Scan for the cell matching the given text and deliver its (x, y) coordinate at center. 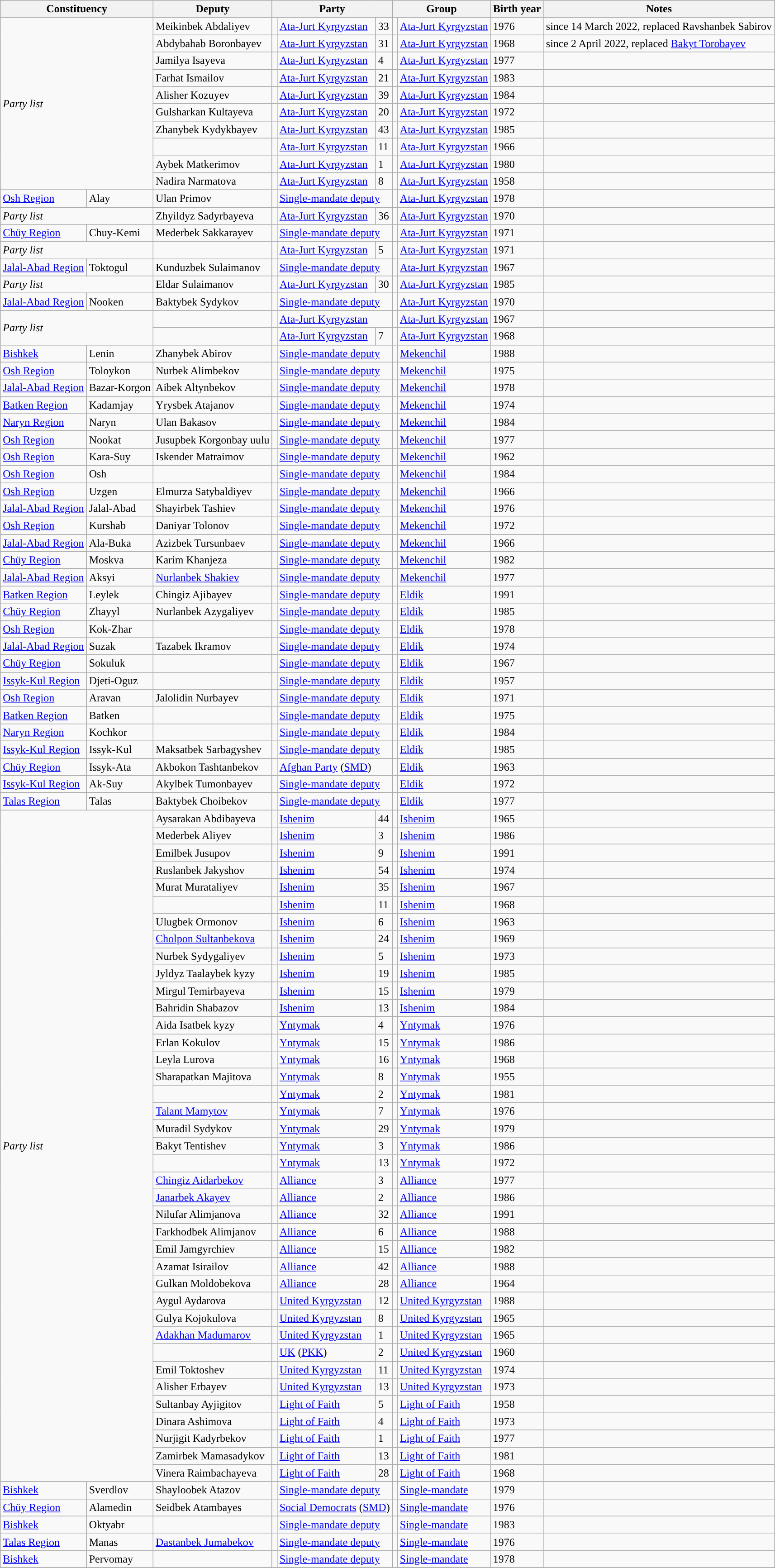
Ulugbek Ormonov (213, 922)
Ak-Suy (119, 784)
Djeti-Oguz (119, 681)
Sverdlov (119, 1490)
Sultanbay Ayjigitov (213, 1404)
21 (384, 78)
Elmurza Satybaldiyev (213, 491)
Gulsharkan Kultayeva (213, 112)
Zhanybek Kydykbayev (213, 129)
Batken (119, 715)
Aibek Altynbekov (213, 388)
Notes (659, 9)
1964 (517, 1283)
Afghan Party (SMD) (335, 767)
Nurlanbek Shakiev (213, 577)
Murat Murataliyev (213, 887)
Sharapatkan Majitova (213, 1077)
Kara-Suy (119, 457)
Shayloobek Atazov (213, 1490)
Nurbek Sydygaliyev (213, 956)
Pervomay (119, 1559)
Karim Khanjeza (213, 560)
Alamedin (119, 1507)
Oktyabr (119, 1525)
Iskender Matraimov (213, 457)
Issyk-Kul (119, 749)
Tazabek Ikramov (213, 646)
35 (384, 887)
Farhat Ismailov (213, 78)
UK (PKK) (326, 1353)
Sokuluk (119, 663)
Shayirbek Tashiev (213, 509)
Lenin (119, 353)
Ala-Buka (119, 543)
Aygul Aydarova (213, 1301)
42 (384, 1266)
Erlan Kokulov (213, 1042)
Daniyar Tolonov (213, 526)
1960 (517, 1353)
Seidbek Atambayes (213, 1507)
Nooken (119, 302)
Nurbek Alimbekov (213, 371)
Jyldyz Taalaybek kyzy (213, 973)
Uzgen (119, 491)
Talant Mamytov (213, 1111)
Leylek (119, 595)
Aida Isatbek kyzy (213, 1025)
Alisher Erbayev (213, 1387)
Kok-Zhar (119, 629)
Maksatbek Sarbagyshev (213, 749)
Aksyi (119, 577)
Aybek Matkerimov (213, 164)
Bahridin Shabazov (213, 1008)
Constituency (77, 9)
Talas (119, 801)
Kochkor (119, 732)
Emil Toktoshev (213, 1370)
Ulan Primov (213, 198)
Party (332, 9)
Mederbek Aliyev (213, 836)
Issyk-Ata (119, 767)
Zhyildyz Sadyrbayeva (213, 216)
Eldar Sulaimanov (213, 285)
Abdybahab Boronbayev (213, 43)
Toktogul (119, 267)
Yrysbek Atajanov (213, 405)
Alisher Kozuyev (213, 95)
since 2 April 2022, replaced Bakyt Torobayev (659, 43)
Meikinbek Abdaliyev (213, 26)
Zamirbek Mamasadykov (213, 1456)
Social Democrats (SMD) (335, 1507)
Nadira Narmatova (213, 181)
Deputy (213, 9)
1980 (517, 164)
20 (384, 112)
Chuy-Kemi (119, 233)
43 (384, 129)
39 (384, 95)
36 (384, 216)
Adakhan Madumarov (213, 1335)
Kunduzbek Sulaimanov (213, 267)
Ruslanbek Jakyshov (213, 870)
Baktybek Choibekov (213, 801)
9 (384, 853)
Kurshab (119, 526)
Osh (119, 474)
Emilbek Jusupov (213, 853)
Muradil Sydykov (213, 1129)
Gulkan Moldobekova (213, 1283)
1962 (517, 457)
Birth year (517, 9)
Farkhodbek Alimjanov (213, 1232)
1969 (517, 939)
Jamilya Isayeva (213, 61)
Zhanybek Abirov (213, 353)
Moskva (119, 560)
Vinera Raimbachayeva (213, 1473)
29 (384, 1129)
Nurlanbek Azygaliyev (213, 612)
Cholpon Sultanbekova (213, 939)
Baktybek Sydykov (213, 302)
Dastanbek Jumabekov (213, 1542)
Azizbek Tursunbaev (213, 543)
Nookat (119, 439)
Aravan (119, 698)
Dinara Ashimova (213, 1421)
19 (384, 973)
Kadamjay (119, 405)
Chingiz Ajibayev (213, 595)
Alay (119, 198)
54 (384, 870)
Mederbek Sakkarayev (213, 233)
Toloykon (119, 371)
30 (384, 285)
Akbokon Tashtanbekov (213, 767)
24 (384, 939)
Manas (119, 1542)
Jusupbek Korgonbay uulu (213, 439)
Azamat Isirailov (213, 1266)
Akylbek Tumonbayev (213, 784)
Nilufar Alimjanova (213, 1215)
Jalal-Abad (119, 509)
Zhayyl (119, 612)
Aysarakan Abdibayeva (213, 819)
Group (442, 9)
Mirgul Temirbayeva (213, 991)
Gulya Kojokulova (213, 1318)
since 14 March 2022, replaced Ravshanbek Sabirov (659, 26)
32 (384, 1215)
Jalolidin Nurbayev (213, 698)
Bazar-Korgon (119, 388)
Janarbek Akayev (213, 1197)
Chingiz Aidarbekov (213, 1180)
Emil Jamgyrchiev (213, 1249)
Leyla Lurova (213, 1060)
44 (384, 819)
31 (384, 43)
Ulan Bakasov (213, 422)
12 (384, 1301)
16 (384, 1060)
Bakyt Tentishev (213, 1146)
Naryn (119, 422)
1957 (517, 681)
1955 (517, 1077)
Nurjigit Kadyrbekov (213, 1439)
Suzak (119, 646)
33 (384, 26)
